Pinpoint the cell where the given text exists, returning its (x, y) midpoint coordinate. 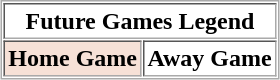
Future Games Legend (140, 21)
Home Game (73, 58)
Away Game (210, 58)
